Capture the cell that displays the provided text and extract its [x, y] central coordinate. 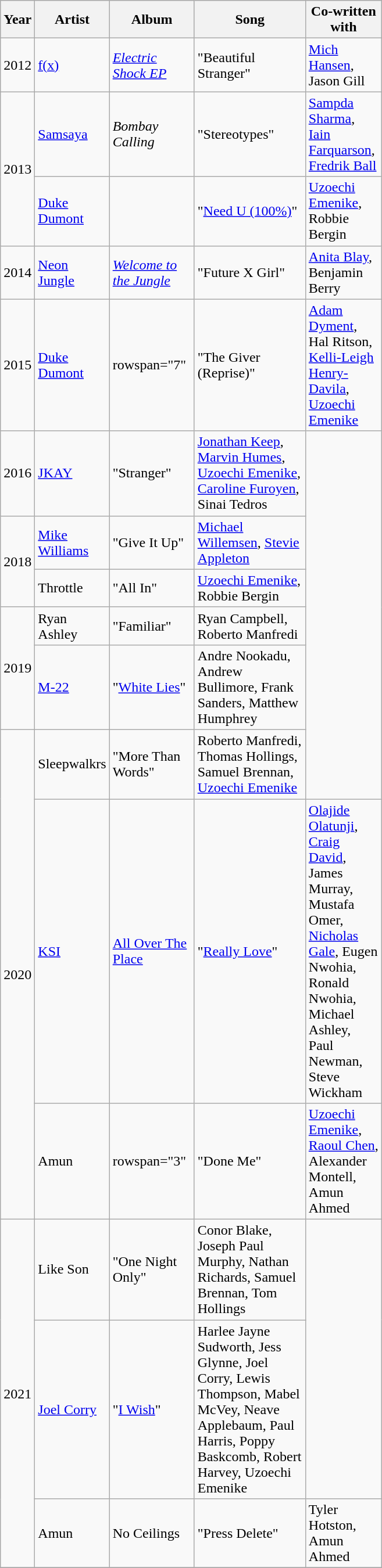
Neon Jungle [72, 272]
All Over The Place [152, 951]
Michael Willemsen, Stevie Appleton [250, 542]
"One Night Only" [152, 1269]
Welcome to the Jungle [152, 272]
Mike Williams [72, 542]
Ryan Campbell, Roberto Manfredi [250, 626]
"Give It Up" [152, 542]
2015 [17, 365]
Sleepwalkrs [72, 764]
Olajide Olatunji, Craig David, James Murray, Mustafa Omer, Nicholas Gale, Eugen Nwohia, Ronald Nwohia, Michael Ashley, Paul Newman, Steve Wickham [343, 951]
2021 [17, 1394]
No Ceilings [152, 1533]
Co-written with [343, 20]
"Done Me" [250, 1161]
JKAY [72, 473]
Artist [72, 20]
Uzoechi Emenike, Raoul Chen, Alexander Montell, Amun Ahmed [343, 1161]
rowspan="3" [152, 1161]
"Really Love" [250, 951]
"More Than Words" [152, 764]
Album [152, 20]
Andre Nookadu, Andrew Bullimore, Frank Sanders, Matthew Humphrey [250, 687]
M-22 [72, 687]
2020 [17, 974]
"The Giver (Reprise)" [250, 365]
Anita Blay, Benjamin Berry [343, 272]
Mich Hansen, Jason Gill [343, 65]
Sampda Sharma, Iain Farquarson, Fredrik Ball [343, 134]
"Stranger" [152, 473]
Song [250, 20]
Bombay Calling [152, 134]
Joel Corry [72, 1409]
Throttle [72, 588]
Conor Blake, Joseph Paul Murphy, Nathan Richards, Samuel Brennan, Tom Hollings [250, 1269]
"All In" [152, 588]
2016 [17, 473]
Samsaya [72, 134]
2014 [17, 272]
rowspan="7" [152, 365]
2013 [17, 168]
Jonathan Keep, Marvin Humes, Uzoechi Emenike, Caroline Furoyen, Sinai Tedros [250, 473]
Roberto Manfredi, Thomas Hollings, Samuel Brennan, Uzoechi Emenike [250, 764]
Ryan Ashley [72, 626]
"I Wish" [152, 1409]
"Familiar" [152, 626]
2018 [17, 561]
"Beautiful Stranger" [250, 65]
"Press Delete" [250, 1533]
Like Son [72, 1269]
Tyler Hotston, Amun Ahmed [343, 1533]
"White Lies" [152, 687]
Electric Shock EP [152, 65]
"Stereotypes" [250, 134]
Adam Dyment, Hal Ritson, Kelli-Leigh Henry-Davila, Uzoechi Emenike [343, 365]
Year [17, 20]
"Need U (100%)" [250, 211]
"Future X Girl" [250, 272]
2019 [17, 668]
2012 [17, 65]
KSI [72, 951]
f(x) [72, 65]
